Search for the cell housing the specified text and yield its (x, y) center coordinate. 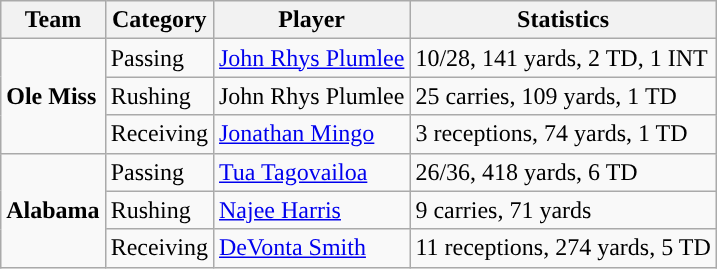
Player (311, 20)
11 receptions, 274 yards, 5 TD (563, 248)
25 carries, 109 yards, 1 TD (563, 96)
9 carries, 71 yards (563, 210)
Alabama (53, 210)
Najee Harris (311, 210)
Team (53, 20)
26/36, 418 yards, 6 TD (563, 172)
Ole Miss (53, 96)
Tua Tagovailoa (311, 172)
DeVonta Smith (311, 248)
Category (159, 20)
10/28, 141 yards, 2 TD, 1 INT (563, 58)
Statistics (563, 20)
Jonathan Mingo (311, 134)
3 receptions, 74 yards, 1 TD (563, 134)
